Return the (x, y) coordinate for the center point of the cell that contains the specified text.  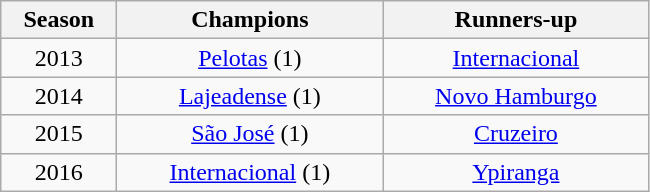
Runners-up (516, 20)
2015 (59, 134)
Cruzeiro (516, 134)
Champions (250, 20)
Pelotas (1) (250, 58)
Lajeadense (1) (250, 96)
Season (59, 20)
2014 (59, 96)
São José (1) (250, 134)
Ypiranga (516, 172)
2013 (59, 58)
Internacional (1) (250, 172)
Novo Hamburgo (516, 96)
2016 (59, 172)
Internacional (516, 58)
